Capture the cell that displays the provided text and extract its (x, y) central coordinate. 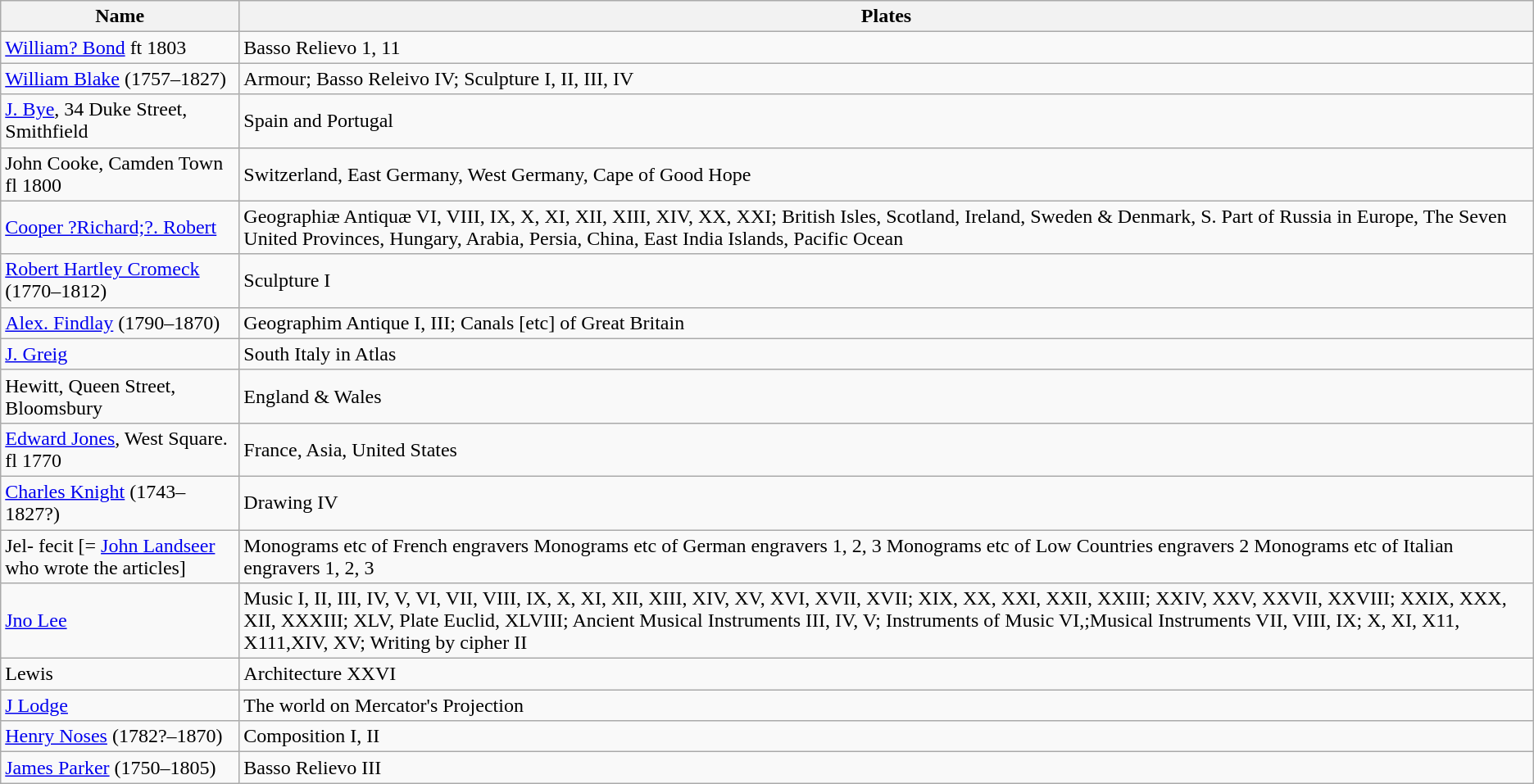
Composition I, II (887, 736)
Basso Relievo III (887, 768)
Edward Jones, West Square. fl 1770 (120, 449)
Name (120, 16)
Alex. Findlay (1790–1870) (120, 323)
Basso Relievo 1, 11 (887, 48)
Cooper ?Richard;?. Robert (120, 228)
France, Asia, United States (887, 449)
Jno Lee (120, 621)
Spain and Portugal (887, 121)
Armour; Basso Releivo IV; Sculpture I, II, III, IV (887, 79)
J. Bye, 34 Duke Street, Smithfield (120, 121)
Switzerland, East Germany, West Germany, Cape of Good Hope (887, 174)
Robert Hartley Cromeck (1770–1812) (120, 280)
J Lodge (120, 705)
John Cooke, Camden Town fl 1800 (120, 174)
Jel- fecit [= John Landseer who wrote the articles] (120, 555)
Drawing IV (887, 503)
Hewitt, Queen Street, Bloomsbury (120, 397)
England & Wales (887, 397)
South Italy in Atlas (887, 354)
J. Greig (120, 354)
Geographim Antique I, III; Canals [etc] of Great Britain (887, 323)
Charles Knight (1743–1827?) (120, 503)
Henry Noses (1782?–1870) (120, 736)
Architecture XXVI (887, 674)
William Blake (1757–1827) (120, 79)
Plates (887, 16)
The world on Mercator's Projection (887, 705)
James Parker (1750–1805) (120, 768)
Sculpture I (887, 280)
Lewis (120, 674)
William? Bond ft 1803 (120, 48)
